Extract the (x, y) coordinate from the center of the cell holding the provided text.  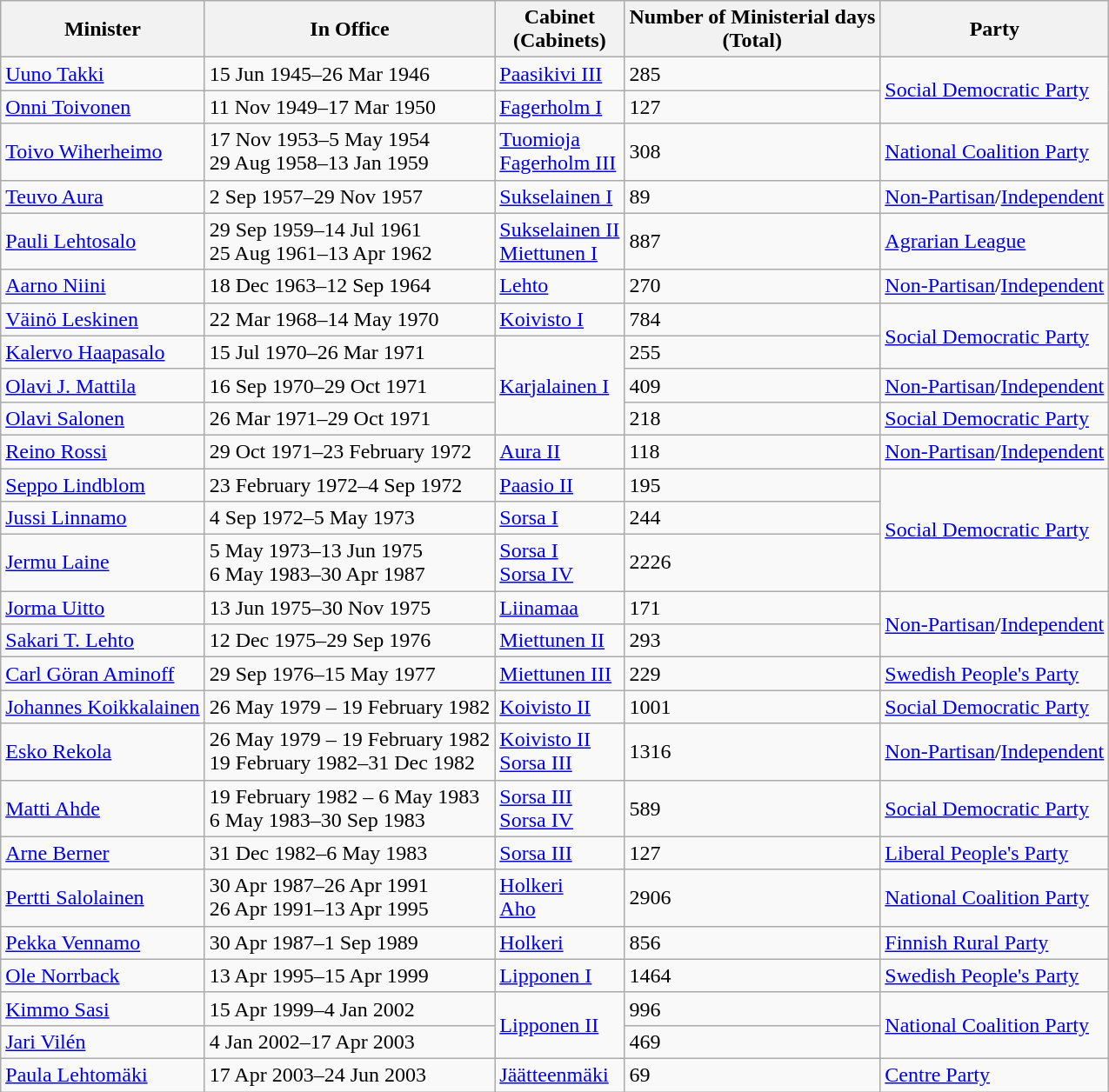
Jermu Laine (103, 563)
Paasio II (560, 484)
11 Nov 1949–17 Mar 1950 (350, 107)
23 February 1972–4 Sep 1972 (350, 484)
308 (752, 151)
Johannes Koikkalainen (103, 707)
4 Jan 2002–17 Apr 2003 (350, 1042)
Koivisto I (560, 319)
2906 (752, 897)
Pertti Salolainen (103, 897)
Kimmo Sasi (103, 1009)
15 Jul 1970–26 Mar 1971 (350, 352)
Lipponen II (560, 1025)
Teuvo Aura (103, 196)
Sukselainen IIMiettunen I (560, 242)
Minister (103, 30)
Paasikivi III (560, 74)
16 Sep 1970–29 Oct 1971 (350, 385)
Sukselainen I (560, 196)
22 Mar 1968–14 May 1970 (350, 319)
469 (752, 1042)
171 (752, 608)
Party (995, 30)
1001 (752, 707)
Sorsa III (560, 853)
5 May 1973–13 Jun 19756 May 1983–30 Apr 1987 (350, 563)
15 Jun 1945–26 Mar 1946 (350, 74)
29 Sep 1976–15 May 1977 (350, 674)
Lipponen I (560, 975)
Paula Lehtomäki (103, 1075)
Väinö Leskinen (103, 319)
19 February 1982 – 6 May 19836 May 1983–30 Sep 1983 (350, 809)
Olavi Salonen (103, 418)
26 May 1979 – 19 February 198219 February 1982–31 Dec 1982 (350, 751)
1316 (752, 751)
Seppo Lindblom (103, 484)
15 Apr 1999–4 Jan 2002 (350, 1009)
Jorma Uitto (103, 608)
Lehto (560, 286)
Pauli Lehtosalo (103, 242)
Jari Vilén (103, 1042)
229 (752, 674)
69 (752, 1075)
Uuno Takki (103, 74)
Olavi J. Mattila (103, 385)
Agrarian League (995, 242)
29 Oct 1971–23 February 1972 (350, 451)
Cabinet(Cabinets) (560, 30)
Ole Norrback (103, 975)
856 (752, 942)
195 (752, 484)
270 (752, 286)
Holkeri (560, 942)
Miettunen III (560, 674)
1464 (752, 975)
30 Apr 1987–26 Apr 199126 Apr 1991–13 Apr 1995 (350, 897)
Sorsa IIISorsa IV (560, 809)
31 Dec 1982–6 May 1983 (350, 853)
Koivisto II Sorsa III (560, 751)
Centre Party (995, 1075)
887 (752, 242)
89 (752, 196)
Liberal People's Party (995, 853)
26 May 1979 – 19 February 1982 (350, 707)
285 (752, 74)
Sakari T. Lehto (103, 641)
17 Apr 2003–24 Jun 2003 (350, 1075)
18 Dec 1963–12 Sep 1964 (350, 286)
Kalervo Haapasalo (103, 352)
293 (752, 641)
TuomiojaFagerholm III (560, 151)
Pekka Vennamo (103, 942)
996 (752, 1009)
Toivo Wiherheimo (103, 151)
Aura II (560, 451)
118 (752, 451)
Onni Toivonen (103, 107)
30 Apr 1987–1 Sep 1989 (350, 942)
29 Sep 1959–14 Jul 196125 Aug 1961–13 Apr 1962 (350, 242)
13 Apr 1995–15 Apr 1999 (350, 975)
784 (752, 319)
218 (752, 418)
12 Dec 1975–29 Sep 1976 (350, 641)
Reino Rossi (103, 451)
2226 (752, 563)
13 Jun 1975–30 Nov 1975 (350, 608)
HolkeriAho (560, 897)
Esko Rekola (103, 751)
4 Sep 1972–5 May 1973 (350, 518)
Jäätteenmäki (560, 1075)
17 Nov 1953–5 May 195429 Aug 1958–13 Jan 1959 (350, 151)
Karjalainen I (560, 385)
26 Mar 1971–29 Oct 1971 (350, 418)
589 (752, 809)
2 Sep 1957–29 Nov 1957 (350, 196)
Number of Ministerial days (Total) (752, 30)
Carl Göran Aminoff (103, 674)
Liinamaa (560, 608)
Finnish Rural Party (995, 942)
Matti Ahde (103, 809)
Arne Berner (103, 853)
409 (752, 385)
Fagerholm I (560, 107)
Sorsa I (560, 518)
Aarno Niini (103, 286)
244 (752, 518)
Koivisto II (560, 707)
255 (752, 352)
Jussi Linnamo (103, 518)
Sorsa ISorsa IV (560, 563)
Miettunen II (560, 641)
In Office (350, 30)
